Identify which cell holds the provided text, then report its (x, y) central coordinate. 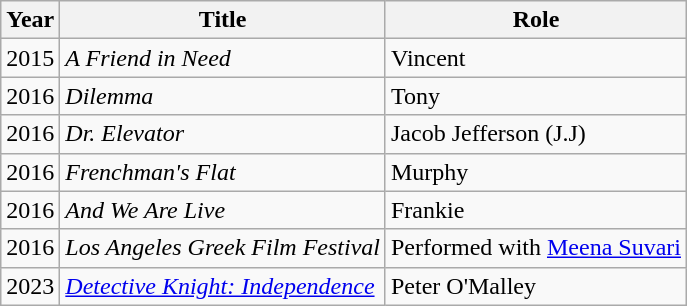
Detective Knight: Independence (223, 286)
Role (536, 20)
And We Are Live (223, 210)
Dilemma (223, 96)
Frankie (536, 210)
A Friend in Need (223, 58)
Dr. Elevator (223, 134)
Title (223, 20)
Murphy (536, 172)
2015 (30, 58)
Vincent (536, 58)
Tony (536, 96)
Frenchman's Flat (223, 172)
Los Angeles Greek Film Festival (223, 248)
2023 (30, 286)
Performed with Meena Suvari (536, 248)
Jacob Jefferson (J.J) (536, 134)
Year (30, 20)
Peter O'Malley (536, 286)
